Return the (X, Y) coordinate for the center point of the cell that contains the specified text.  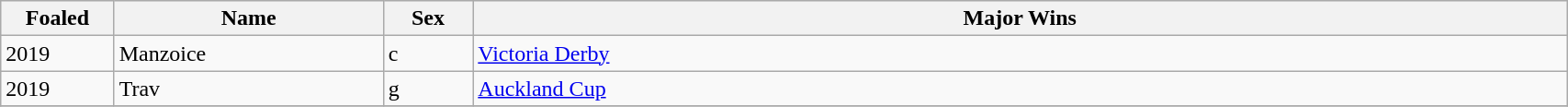
Manzoice (248, 53)
g (428, 89)
Victoria Derby (1020, 53)
c (428, 53)
Major Wins (1020, 18)
Sex (428, 18)
Auckland Cup (1020, 89)
Name (248, 18)
Trav (248, 89)
Foaled (57, 18)
